Find where the given text appears and provide that cell's center as (x, y) coordinate. 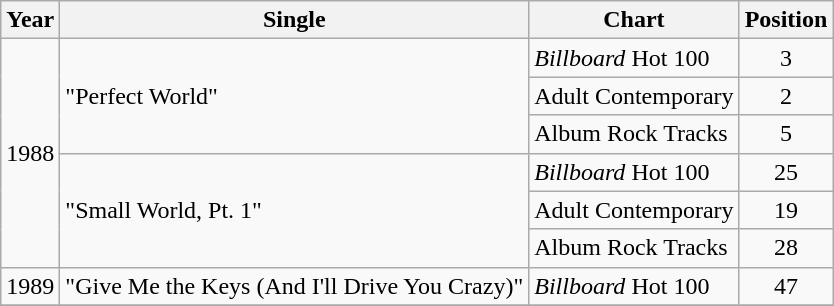
47 (786, 286)
2 (786, 96)
"Small World, Pt. 1" (294, 210)
1988 (30, 153)
19 (786, 210)
25 (786, 172)
Year (30, 20)
1989 (30, 286)
Position (786, 20)
"Perfect World" (294, 96)
"Give Me the Keys (And I'll Drive You Crazy)" (294, 286)
Chart (634, 20)
5 (786, 134)
3 (786, 58)
28 (786, 248)
Single (294, 20)
